Output the [x, y] coordinate of the center of the cell containing the given text.  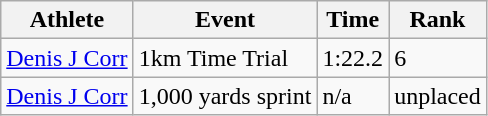
Rank [438, 20]
Athlete [67, 20]
1,000 yards sprint [225, 96]
6 [438, 58]
1km Time Trial [225, 58]
Time [353, 20]
unplaced [438, 96]
Event [225, 20]
1:22.2 [353, 58]
n/a [353, 96]
